Scan for the cell matching the given text and deliver its [x, y] coordinate at center. 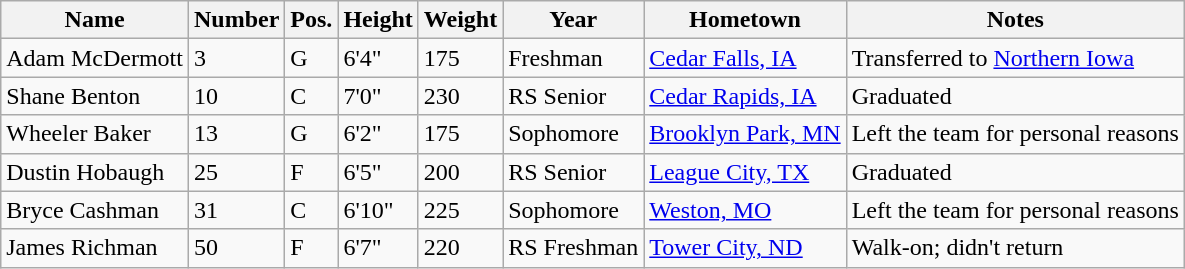
Year [574, 20]
230 [460, 96]
6'10" [378, 210]
Cedar Falls, IA [745, 58]
10 [236, 96]
3 [236, 58]
Name [95, 20]
Weight [460, 20]
13 [236, 134]
7'0" [378, 96]
Height [378, 20]
25 [236, 172]
Walk-on; didn't return [1015, 248]
Weston, MO [745, 210]
James Richman [95, 248]
200 [460, 172]
Wheeler Baker [95, 134]
6'4" [378, 58]
Bryce Cashman [95, 210]
6'2" [378, 134]
Tower City, ND [745, 248]
Cedar Rapids, IA [745, 96]
Hometown [745, 20]
Dustin Hobaugh [95, 172]
Adam McDermott [95, 58]
220 [460, 248]
6'5" [378, 172]
Transferred to Northern Iowa [1015, 58]
League City, TX [745, 172]
50 [236, 248]
6'7" [378, 248]
Shane Benton [95, 96]
Notes [1015, 20]
31 [236, 210]
Freshman [574, 58]
Number [236, 20]
Pos. [312, 20]
Brooklyn Park, MN [745, 134]
RS Freshman [574, 248]
225 [460, 210]
